Capture the cell that displays the provided text and extract its [x, y] central coordinate. 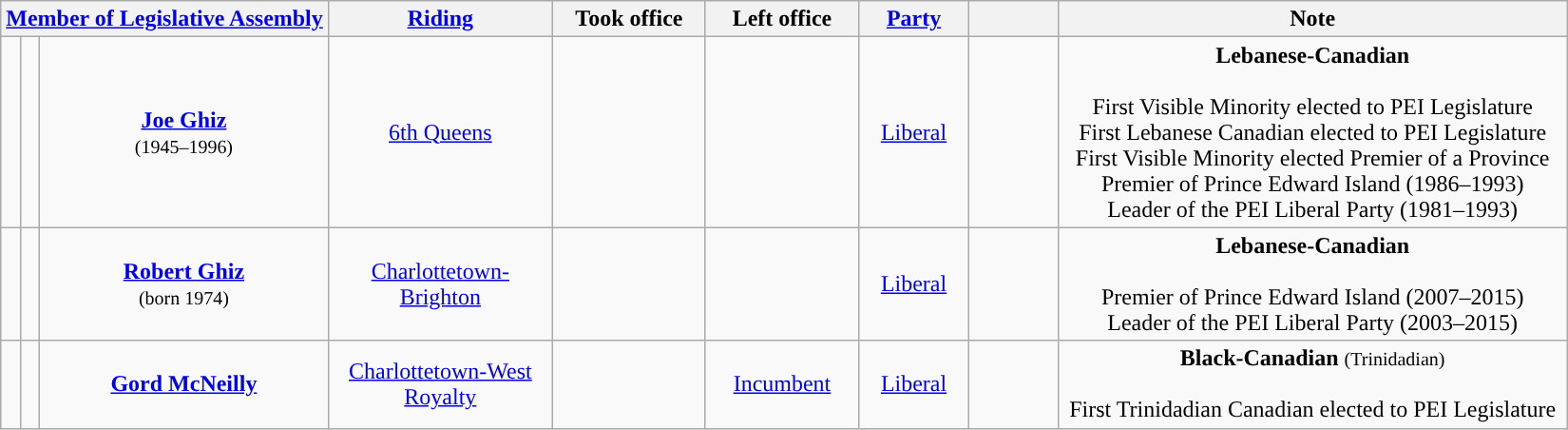
Charlottetown-West Royalty [440, 384]
Party [914, 19]
Charlottetown-Brighton [440, 283]
Note [1312, 19]
Took office [629, 19]
Robert Ghiz(born 1974) [183, 283]
Lebanese-CanadianPremier of Prince Edward Island (2007–2015) Leader of the PEI Liberal Party (2003–2015) [1312, 283]
6th Queens [440, 132]
Joe Ghiz(1945–1996) [183, 132]
Left office [781, 19]
Member of Legislative Assembly [165, 19]
Incumbent [781, 384]
Gord McNeilly [183, 384]
Black-Canadian (Trinidadian)First Trinidadian Canadian elected to PEI Legislature [1312, 384]
Riding [440, 19]
